Capture the cell that displays the provided text and extract its [x, y] central coordinate. 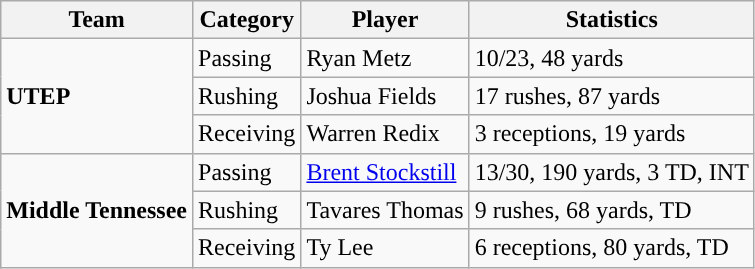
Warren Redix [385, 134]
Middle Tennessee [97, 210]
13/30, 190 yards, 3 TD, INT [612, 172]
17 rushes, 87 yards [612, 96]
3 receptions, 19 yards [612, 134]
9 rushes, 68 yards, TD [612, 210]
Category [247, 20]
Statistics [612, 20]
Joshua Fields [385, 96]
Tavares Thomas [385, 210]
Player [385, 20]
Ty Lee [385, 248]
10/23, 48 yards [612, 58]
Ryan Metz [385, 58]
6 receptions, 80 yards, TD [612, 248]
Brent Stockstill [385, 172]
Team [97, 20]
UTEP [97, 96]
